Pinpoint the cell where the given text exists, returning its (X, Y) midpoint coordinate. 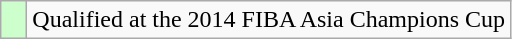
Qualified at the 2014 FIBA Asia Champions Cup (269, 20)
